Locate the cell with the specified text and output its [X, Y] center coordinate. 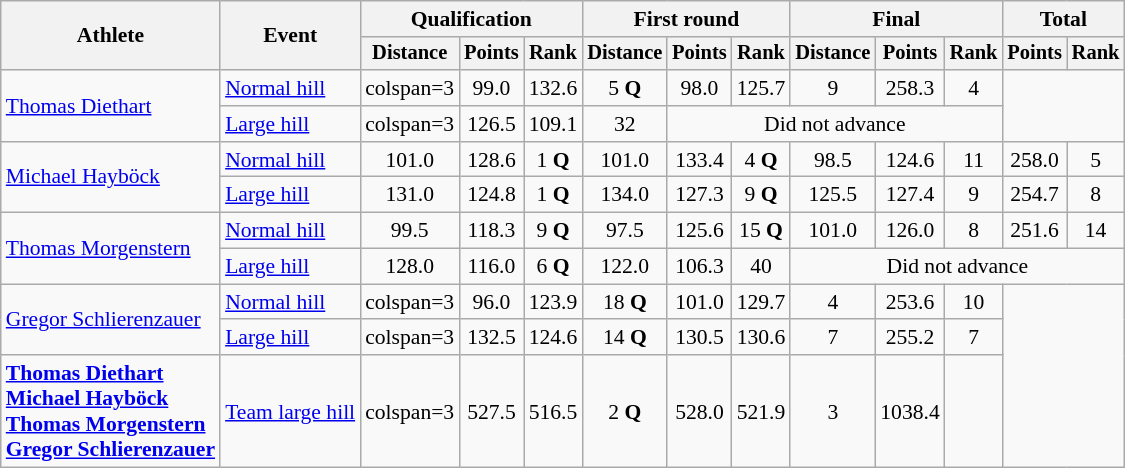
253.6 [910, 302]
2 Q [624, 411]
32 [624, 124]
258.0 [1034, 160]
124.8 [491, 195]
528.0 [699, 411]
122.0 [624, 267]
98.5 [832, 160]
3 [832, 411]
254.7 [1034, 195]
129.7 [762, 302]
18 Q [624, 302]
Thomas Diethart [110, 106]
97.5 [624, 231]
14 [1096, 231]
516.5 [554, 411]
521.9 [762, 411]
251.6 [1034, 231]
109.1 [554, 124]
116.0 [491, 267]
258.3 [910, 88]
255.2 [910, 338]
Thomas DiethartMichael HayböckThomas MorgensternGregor Schlierenzauer [110, 411]
11 [974, 160]
Team large hill [290, 411]
128.0 [410, 267]
130.6 [762, 338]
15 Q [762, 231]
131.0 [410, 195]
Gregor Schlierenzauer [110, 320]
134.0 [624, 195]
96.0 [491, 302]
133.4 [699, 160]
127.3 [699, 195]
128.6 [491, 160]
132.6 [554, 88]
99.0 [491, 88]
Final [896, 19]
127.4 [910, 195]
125.7 [762, 88]
106.3 [699, 267]
527.5 [491, 411]
126.5 [491, 124]
14 Q [624, 338]
4 Q [762, 160]
5 [1096, 160]
40 [762, 267]
118.3 [491, 231]
98.0 [699, 88]
Qualification [471, 19]
6 Q [554, 267]
125.6 [699, 231]
First round [686, 19]
Event [290, 36]
130.5 [699, 338]
10 [974, 302]
Athlete [110, 36]
123.9 [554, 302]
Thomas Morgenstern [110, 248]
125.5 [832, 195]
132.5 [491, 338]
5 Q [624, 88]
Michael Hayböck [110, 178]
99.5 [410, 231]
126.0 [910, 231]
1038.4 [910, 411]
Total [1063, 19]
